Output the [x, y] coordinate of the center of the cell containing the given text.  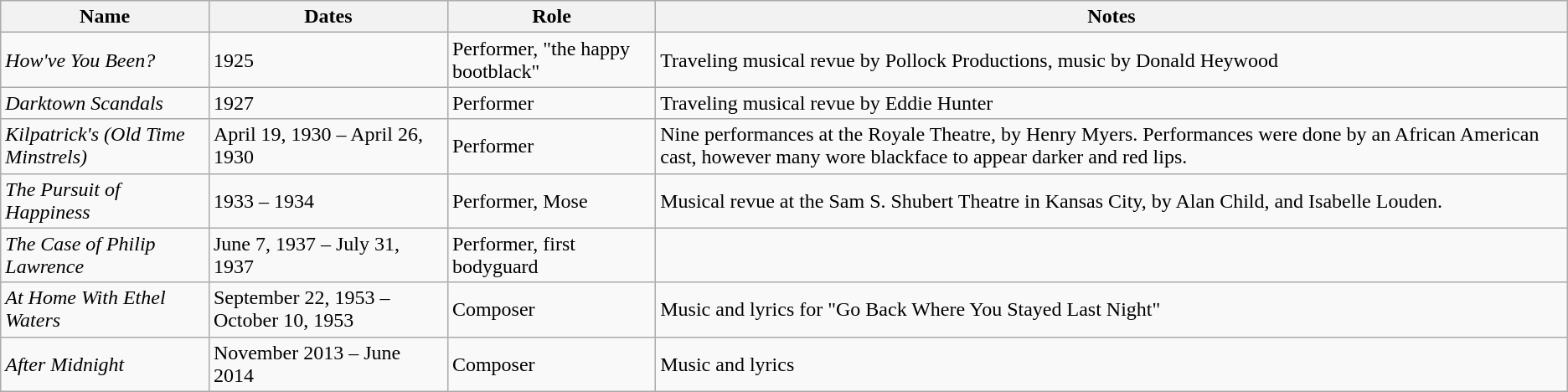
Role [551, 17]
1925 [328, 60]
Performer, first bodyguard [551, 255]
The Case of Philip Lawrence [106, 255]
Darktown Scandals [106, 103]
Dates [328, 17]
April 19, 1930 – April 26, 1930 [328, 146]
How've You Been? [106, 60]
Music and lyrics [1112, 364]
June 7, 1937 – July 31, 1937 [328, 255]
Musical revue at the Sam S. Shubert Theatre in Kansas City, by Alan Child, and Isabelle Louden. [1112, 201]
1927 [328, 103]
Music and lyrics for "Go Back Where You Stayed Last Night" [1112, 310]
Kilpatrick's (Old Time Minstrels) [106, 146]
The Pursuit of Happiness [106, 201]
Name [106, 17]
November 2013 – June 2014 [328, 364]
Traveling musical revue by Pollock Productions, music by Donald Heywood [1112, 60]
September 22, 1953 – October 10, 1953 [328, 310]
After Midnight [106, 364]
1933 – 1934 [328, 201]
Notes [1112, 17]
Performer, "the happy bootblack" [551, 60]
Performer, Mose [551, 201]
At Home With Ethel Waters [106, 310]
Traveling musical revue by Eddie Hunter [1112, 103]
